Output the (x, y) coordinate of the center of the cell containing the given text.  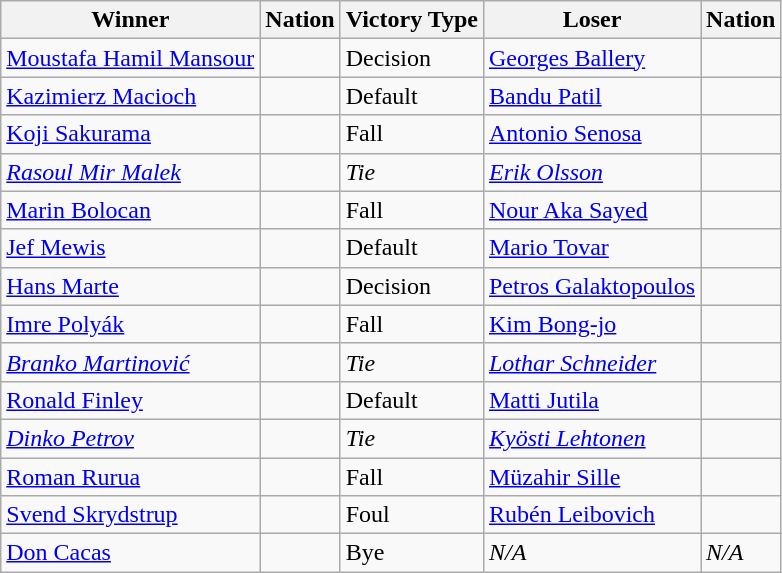
Loser (592, 20)
Mario Tovar (592, 248)
Svend Skrydstrup (130, 515)
Bye (412, 553)
Rubén Leibovich (592, 515)
Ronald Finley (130, 400)
Koji Sakurama (130, 134)
Antonio Senosa (592, 134)
Petros Galaktopoulos (592, 286)
Bandu Patil (592, 96)
Müzahir Sille (592, 477)
Kazimierz Macioch (130, 96)
Don Cacas (130, 553)
Foul (412, 515)
Erik Olsson (592, 172)
Kim Bong-jo (592, 324)
Kyösti Lehtonen (592, 438)
Rasoul Mir Malek (130, 172)
Hans Marte (130, 286)
Roman Rurua (130, 477)
Marin Bolocan (130, 210)
Nour Aka Sayed (592, 210)
Branko Martinović (130, 362)
Winner (130, 20)
Moustafa Hamil Mansour (130, 58)
Matti Jutila (592, 400)
Lothar Schneider (592, 362)
Jef Mewis (130, 248)
Dinko Petrov (130, 438)
Imre Polyák (130, 324)
Victory Type (412, 20)
Georges Ballery (592, 58)
